For the text-containing cell, return its midpoint in [X, Y] coordinate format. 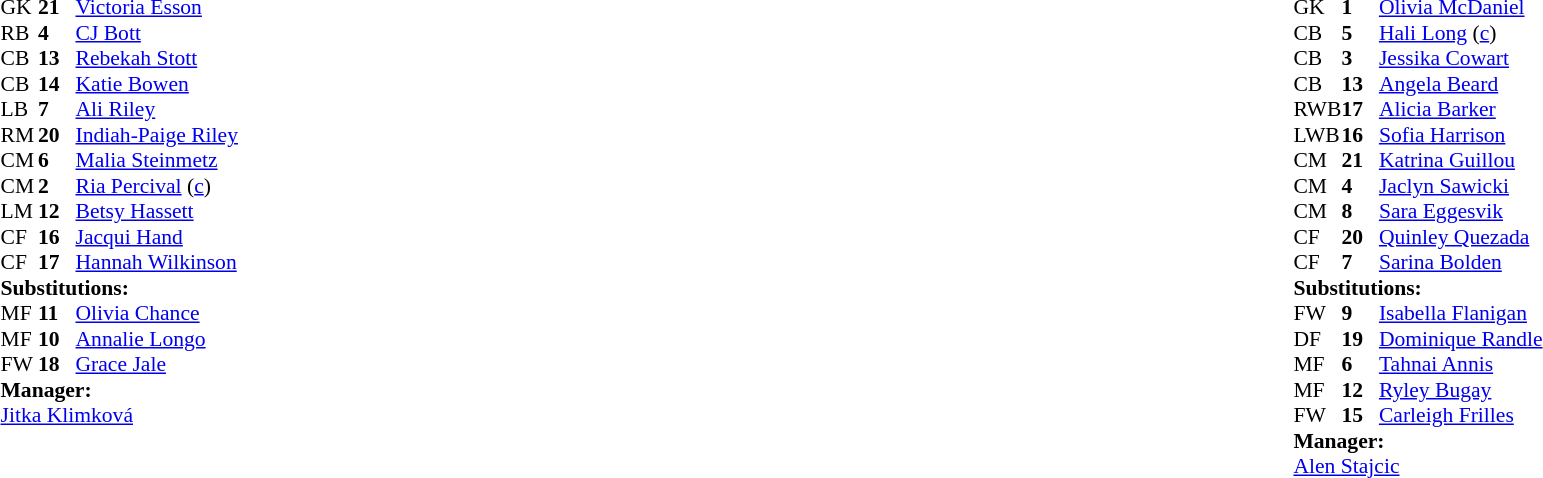
10 [57, 339]
Dominique Randle [1461, 339]
3 [1360, 59]
11 [57, 313]
18 [57, 365]
RB [19, 33]
LM [19, 211]
Rebekah Stott [157, 59]
Sarina Bolden [1461, 263]
Isabella Flanigan [1461, 313]
Jitka Klimková [118, 415]
Olivia Chance [157, 313]
21 [1360, 161]
Jacqui Hand [157, 237]
Carleigh Frilles [1461, 415]
Jaclyn Sawicki [1461, 186]
Quinley Quezada [1461, 237]
Angela Beard [1461, 84]
LB [19, 109]
Sara Eggesvik [1461, 211]
Katrina Guillou [1461, 161]
Jessika Cowart [1461, 59]
15 [1360, 415]
Katie Bowen [157, 84]
Grace Jale [157, 365]
19 [1360, 339]
Indiah-Paige Riley [157, 135]
DF [1317, 339]
Hannah Wilkinson [157, 263]
8 [1360, 211]
CJ Bott [157, 33]
14 [57, 84]
RM [19, 135]
2 [57, 186]
Tahnai Annis [1461, 365]
9 [1360, 313]
Malia Steinmetz [157, 161]
Sofia Harrison [1461, 135]
Ryley Bugay [1461, 390]
Hali Long (c) [1461, 33]
LWB [1317, 135]
Ria Percival (c) [157, 186]
5 [1360, 33]
RWB [1317, 109]
Ali Riley [157, 109]
Alicia Barker [1461, 109]
Betsy Hassett [157, 211]
Annalie Longo [157, 339]
